Return (x, y) of the center of cell containing provided text 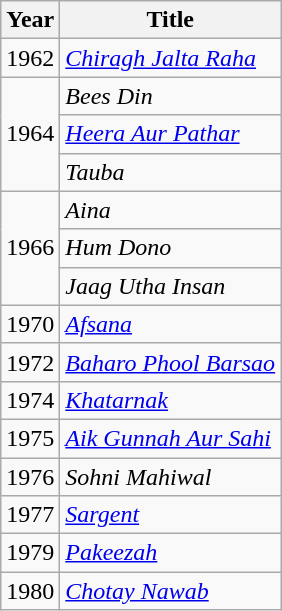
Afsana (170, 324)
Chiragh Jalta Raha (170, 58)
Jaag Utha Insan (170, 286)
Aik Gunnah Aur Sahi (170, 438)
1966 (30, 248)
Aina (170, 210)
Pakeezah (170, 553)
Sohni Mahiwal (170, 477)
Heera Aur Pathar (170, 134)
Tauba (170, 172)
Year (30, 20)
Bees Din (170, 96)
Baharo Phool Barsao (170, 362)
1970 (30, 324)
1976 (30, 477)
1980 (30, 591)
Chotay Nawab (170, 591)
1964 (30, 134)
1962 (30, 58)
Sargent (170, 515)
Hum Dono (170, 248)
1979 (30, 553)
1977 (30, 515)
Khatarnak (170, 400)
1974 (30, 400)
Title (170, 20)
1975 (30, 438)
1972 (30, 362)
